Scan for the cell matching the given text and deliver its (X, Y) coordinate at center. 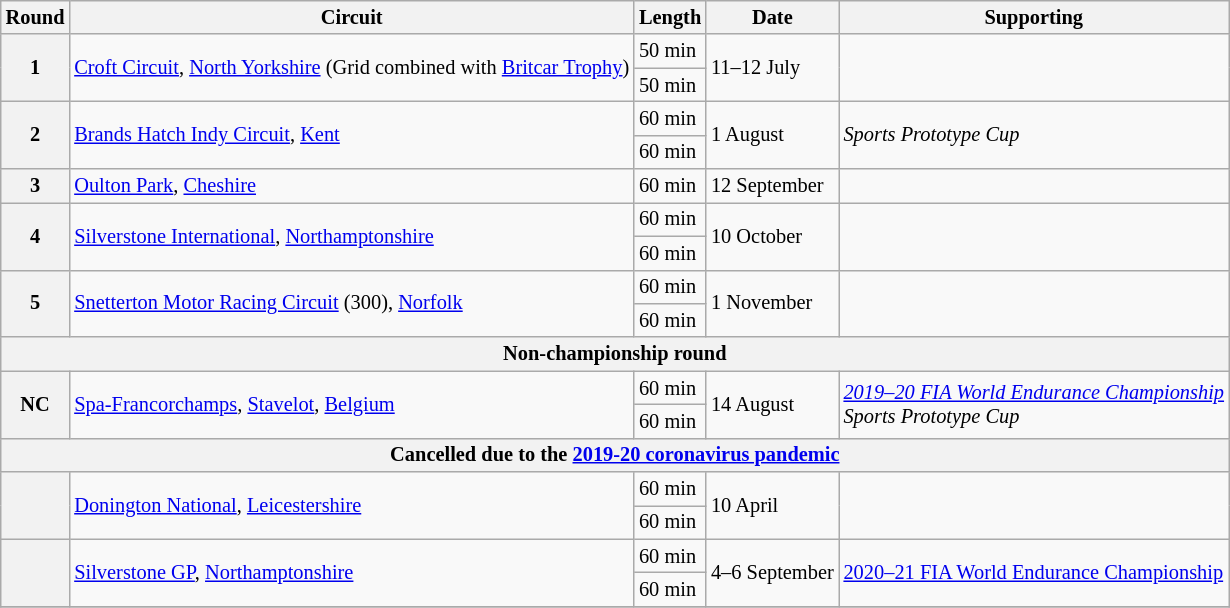
1 (36, 68)
11–12 July (772, 68)
Silverstone GP, Northamptonshire (352, 572)
10 April (772, 506)
Croft Circuit, North Yorkshire (Grid combined with Britcar Trophy) (352, 68)
2020–21 FIA World Endurance Championship (1034, 572)
Oulton Park, Cheshire (352, 186)
2 (36, 134)
Snetterton Motor Racing Circuit (300), Norfolk (352, 304)
2019–20 FIA World Endurance ChampionshipSports Prototype Cup (1034, 404)
Non-championship round (615, 354)
Cancelled due to the 2019-20 coronavirus pandemic (615, 455)
Silverstone International, Northamptonshire (352, 236)
10 October (772, 236)
Circuit (352, 17)
4 (36, 236)
1 August (772, 134)
4–6 September (772, 572)
1 November (772, 304)
Brands Hatch Indy Circuit, Kent (352, 134)
14 August (772, 404)
NC (36, 404)
Spa-Francorchamps, Stavelot, Belgium (352, 404)
5 (36, 304)
Length (670, 17)
12 September (772, 186)
Sports Prototype Cup (1034, 134)
3 (36, 186)
Round (36, 17)
Date (772, 17)
Supporting (1034, 17)
Donington National, Leicestershire (352, 506)
